Identify which cell holds the provided text, then report its (X, Y) central coordinate. 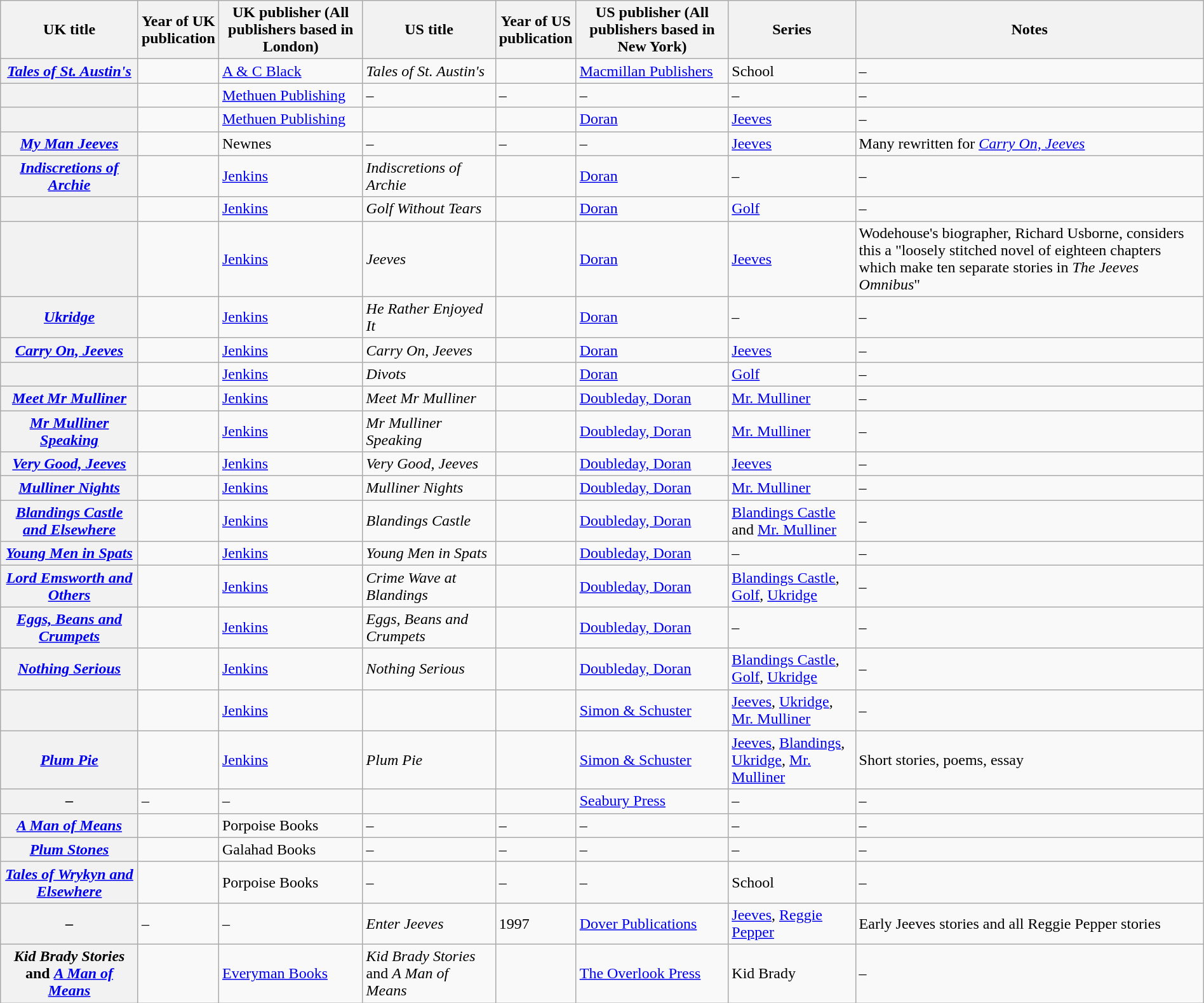
Jeeves, Ukridge, Mr. Mulliner (792, 710)
The Overlook Press (652, 973)
He Rather Enjoyed It (429, 317)
Dover Publications (652, 923)
Jeeves, Reggie Pepper (792, 923)
Divots (429, 374)
Many rewritten for Carry On, Jeeves (1029, 143)
Year of USpublication (536, 30)
US publisher (All publishers based in New York) (652, 30)
Plum Stones (70, 849)
US title (429, 30)
Ukridge (70, 317)
A Man of Means (70, 825)
Everyman Books (291, 973)
UK publisher (All publishers based in London) (291, 30)
Short stories, poems, essay (1029, 760)
Blandings Castle and Mr. Mulliner (792, 521)
Enter Jeeves (429, 923)
Jeeves, Blandings, Ukridge, Mr. Mulliner (792, 760)
Galahad Books (291, 849)
Blandings Castle and Elsewhere (70, 521)
Blandings Castle (429, 521)
Notes (1029, 30)
Newnes (291, 143)
1997 (536, 923)
Lord Emsworth and Others (70, 587)
Seabury Press (652, 801)
UK title (70, 30)
My Man Jeeves (70, 143)
Crime Wave at Blandings (429, 587)
Macmillan Publishers (652, 71)
Kid Brady (792, 973)
Golf Without Tears (429, 209)
Series (792, 30)
A & C Black (291, 71)
Tales of Wrykyn and Elsewhere (70, 882)
Early Jeeves stories and all Reggie Pepper stories (1029, 923)
Year of UKpublication (178, 30)
